Pinpoint the cell where the given text exists, returning its (X, Y) midpoint coordinate. 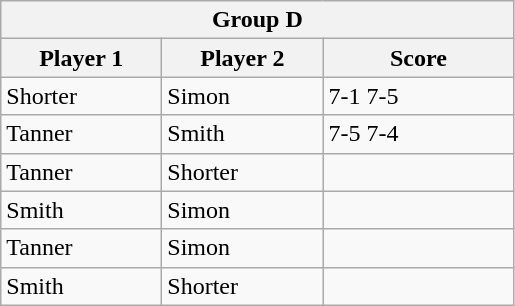
Score (418, 58)
Player 2 (242, 58)
7-1 7-5 (418, 96)
7-5 7-4 (418, 134)
Group D (258, 20)
Player 1 (82, 58)
